Search for the cell housing the specified text and yield its (x, y) center coordinate. 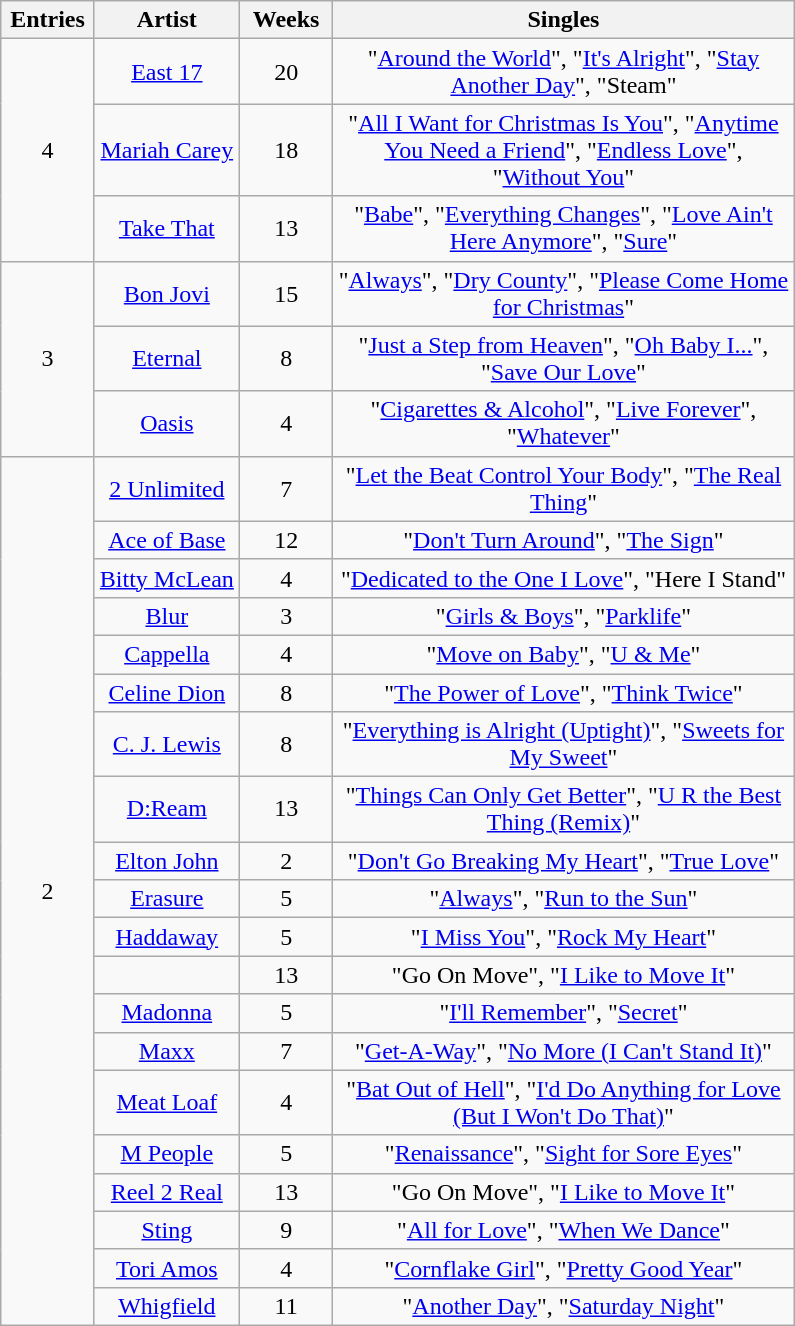
Erasure (166, 899)
18 (286, 150)
Weeks (286, 20)
Blur (166, 616)
D:Ream (166, 810)
"The Power of Love", "Think Twice" (564, 693)
"Cigarettes & Alcohol", "Live Forever", "Whatever" (564, 424)
11 (286, 1306)
Sting (166, 1230)
Take That (166, 228)
East 17 (166, 72)
"Get-A-Way", "No More (I Can't Stand It)" (564, 1051)
"Move on Baby", "U & Me" (564, 654)
"Babe", "Everything Changes", "Love Ain't Here Anymore", "Sure" (564, 228)
Madonna (166, 1013)
"I Miss You", "Rock My Heart" (564, 937)
M People (166, 1154)
"Around the World", "It's Alright", "Stay Another Day", "Steam" (564, 72)
"Don't Turn Around", "The Sign" (564, 540)
Cappella (166, 654)
Haddaway (166, 937)
Mariah Carey (166, 150)
"Bat Out of Hell", "I'd Do Anything for Love (But I Won't Do That)" (564, 1102)
15 (286, 294)
"All for Love", "When We Dance" (564, 1230)
12 (286, 540)
Entries (48, 20)
9 (286, 1230)
Oasis (166, 424)
"Things Can Only Get Better", "U R the Best Thing (Remix)" (564, 810)
"Just a Step from Heaven", "Oh Baby I...", "Save Our Love" (564, 358)
"Always", "Dry County", "Please Come Home for Christmas" (564, 294)
Celine Dion (166, 693)
Eternal (166, 358)
"Don't Go Breaking My Heart", "True Love" (564, 861)
"Girls & Boys", "Parklife" (564, 616)
"Cornflake Girl", "Pretty Good Year" (564, 1268)
"Another Day", "Saturday Night" (564, 1306)
2 Unlimited (166, 488)
Artist (166, 20)
"All I Want for Christmas Is You", "Anytime You Need a Friend", "Endless Love", "Without You" (564, 150)
Meat Loaf (166, 1102)
"Everything is Alright (Uptight)", "Sweets for My Sweet" (564, 744)
"Renaissance", "Sight for Sore Eyes" (564, 1154)
C. J. Lewis (166, 744)
"Let the Beat Control Your Body", "The Real Thing" (564, 488)
Whigfield (166, 1306)
Bitty McLean (166, 578)
Ace of Base (166, 540)
"Dedicated to the One I Love", "Here I Stand" (564, 578)
Reel 2 Real (166, 1192)
"Always", "Run to the Sun" (564, 899)
Tori Amos (166, 1268)
20 (286, 72)
Bon Jovi (166, 294)
Maxx (166, 1051)
Singles (564, 20)
"I'll Remember", "Secret" (564, 1013)
Elton John (166, 861)
